For the text-containing cell, return its midpoint in (x, y) coordinate format. 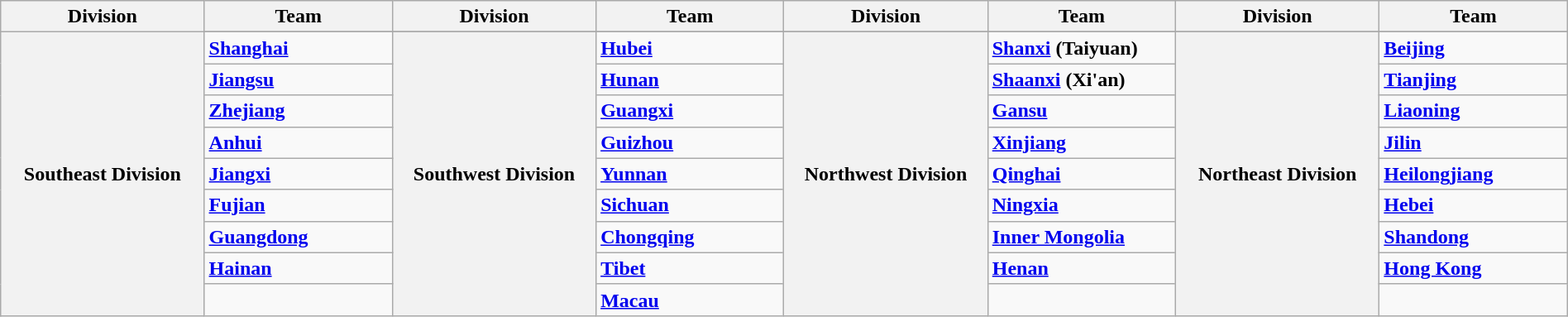
Tianjing (1474, 79)
Guangxi (690, 111)
Northwest Division (886, 174)
Shandong (1474, 237)
Guangdong (298, 237)
Yunnan (690, 174)
Xinjiang (1082, 142)
Fujian (298, 205)
Southwest Division (494, 174)
Hubei (690, 48)
Hainan (298, 268)
Shaanxi (Xi'an) (1082, 79)
Heilongjiang (1474, 174)
Jilin (1474, 142)
Liaoning (1474, 111)
Qinghai (1082, 174)
Tibet (690, 268)
Jiangxi (298, 174)
Henan (1082, 268)
Jiangsu (298, 79)
Macau (690, 300)
Northeast Division (1278, 174)
Beijing (1474, 48)
Anhui (298, 142)
Sichuan (690, 205)
Shanxi (Taiyuan) (1082, 48)
Inner Mongolia (1082, 237)
Chongqing (690, 237)
Hunan (690, 79)
Hong Kong (1474, 268)
Gansu (1082, 111)
Hebei (1474, 205)
Ningxia (1082, 205)
Shanghai (298, 48)
Zhejiang (298, 111)
Southeast Division (103, 174)
Guizhou (690, 142)
